Capture the cell that displays the provided text and extract its [x, y] central coordinate. 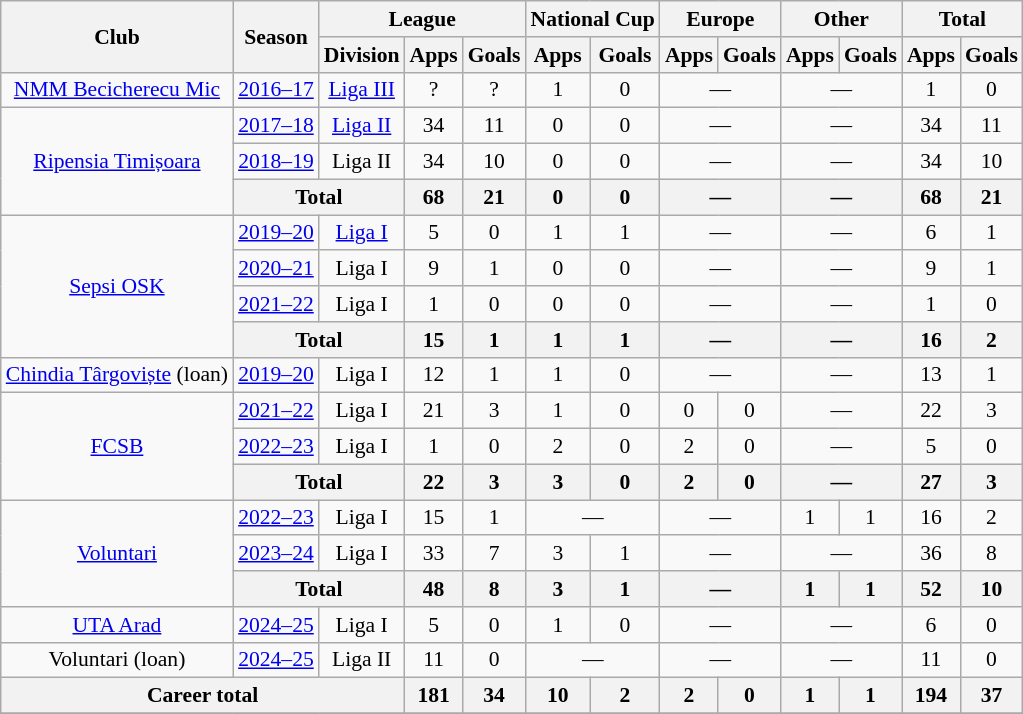
13 [931, 375]
36 [931, 554]
37 [992, 696]
Europe [720, 19]
33 [434, 554]
Season [276, 36]
Other [842, 19]
181 [434, 696]
12 [434, 375]
27 [931, 482]
52 [931, 589]
Liga III [362, 90]
NMM Becicherecu Mic [117, 90]
48 [434, 589]
Career total [203, 696]
Voluntari [117, 554]
2017–18 [276, 126]
Voluntari (loan) [117, 660]
Sepsi OSK [117, 286]
Club [117, 36]
2023–24 [276, 554]
National Cup [593, 19]
2020–21 [276, 269]
7 [494, 554]
Ripensia Timișoara [117, 162]
2018–19 [276, 162]
2016–17 [276, 90]
Chindia Târgoviște (loan) [117, 375]
League [422, 19]
Division [362, 55]
UTA Arad [117, 625]
194 [931, 696]
FCSB [117, 446]
